Locate the cell with the specified text and output its (x, y) center coordinate. 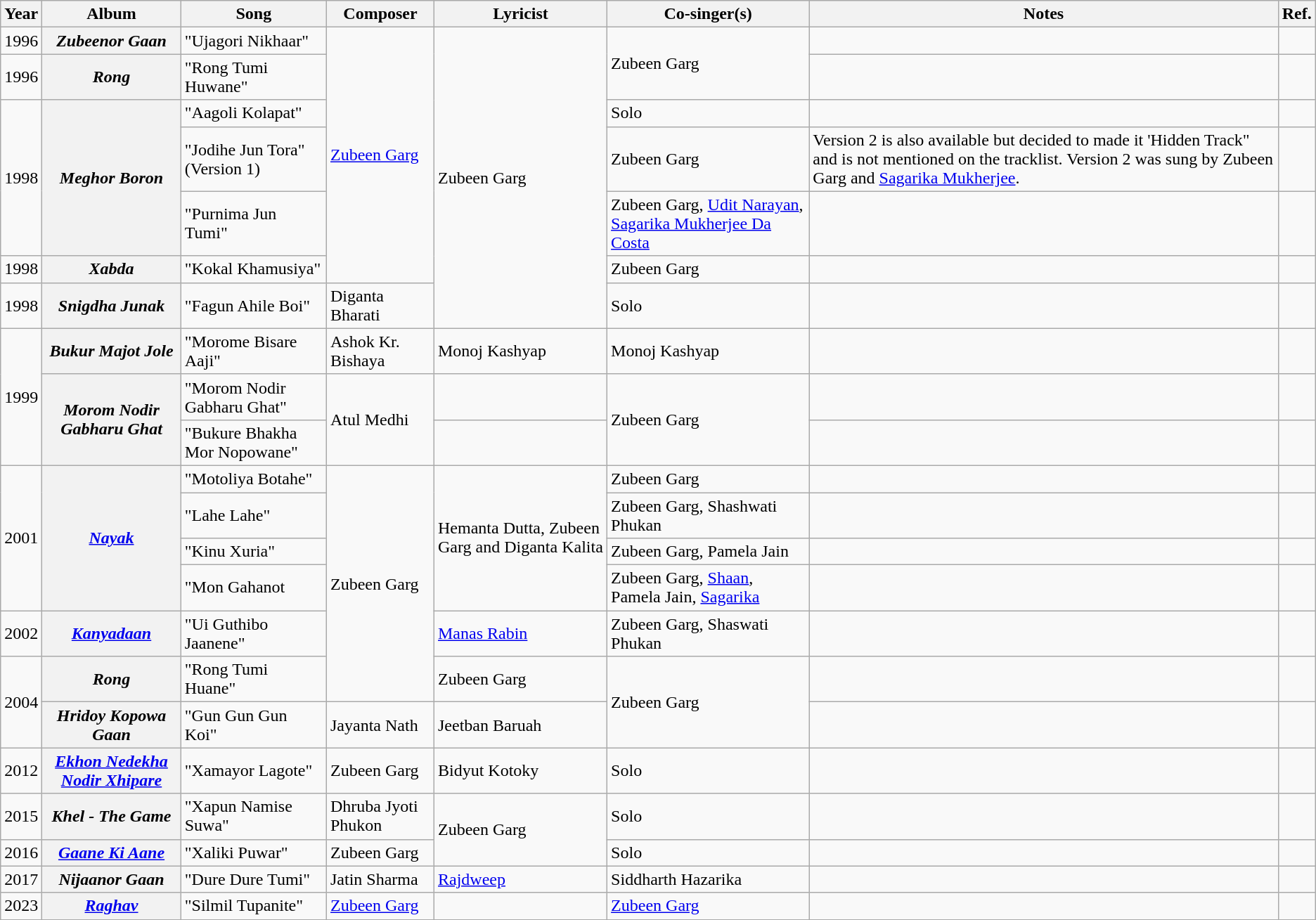
"Bukure Bhakha Mor Nopowane" (253, 443)
Jatin Sharma (380, 879)
"Xamayor Lagote" (253, 770)
Kanyadaan (111, 634)
Zubeen Garg, Shaswati Phukan (709, 634)
"Fagun Ahile Boi" (253, 305)
Notes (1043, 14)
Xabda (111, 269)
Ekhon Nedekha Nodir Xhipare (111, 770)
Gaane Ki Aane (111, 853)
Song (253, 14)
Lyricist (520, 14)
2015 (21, 817)
Zubeen Garg, Udit Narayan, Sagarika Mukherjee Da Costa (709, 223)
Bidyut Kotoky (520, 770)
2002 (21, 634)
"Motoliya Botahe" (253, 479)
"Xapun Namise Suwa" (253, 817)
Year (21, 14)
Ashok Kr. Bishaya (380, 351)
"Rong Tumi Huane" (253, 679)
2001 (21, 538)
"Morom Nodir Gabharu Ghat" (253, 396)
Hemanta Dutta, Zubeen Garg and Diganta Kalita (520, 538)
"Aagoli Kolapat" (253, 113)
"Dure Dure Tumi" (253, 879)
Album (111, 14)
Zubeen Garg, Pamela Jain (709, 552)
2012 (21, 770)
Dhruba Jyoti Phukon (380, 817)
Zubeen Garg, Shashwati Phukan (709, 514)
Hridoy Kopowa Gaan (111, 725)
"Ujagori Nikhaar" (253, 41)
2016 (21, 853)
Nayak (111, 538)
Zubeen Garg, Shaan, Pamela Jain, Sagarika (709, 588)
"Kokal Khamusiya" (253, 269)
2004 (21, 702)
"Xaliki Puwar" (253, 853)
1999 (21, 396)
Zubeenor Gaan (111, 41)
Jeetban Baruah (520, 725)
2017 (21, 879)
Raghav (111, 906)
Rajdweep (520, 879)
Diganta Bharati (380, 305)
"Lahe Lahe" (253, 514)
Snigdha Junak (111, 305)
Morom Nodir Gabharu Ghat (111, 420)
Siddharth Hazarika (709, 879)
"Morome Bisare Aaji" (253, 351)
Manas Rabin (520, 634)
"Purnima Jun Tumi" (253, 223)
"Rong Tumi Huwane" (253, 77)
Nijaanor Gaan (111, 879)
Co-singer(s) (709, 14)
2023 (21, 906)
"Ui Guthibo Jaanene" (253, 634)
"Jodihe Jun Tora" (Version 1) (253, 159)
"Silmil Tupanite" (253, 906)
Ref. (1296, 14)
"Mon Gahanot (253, 588)
Khel - The Game (111, 817)
Jayanta Nath (380, 725)
Meghor Boron (111, 178)
Atul Medhi (380, 420)
"Gun Gun Gun Koi" (253, 725)
"Kinu Xuria" (253, 552)
Composer (380, 14)
Bukur Majot Jole (111, 351)
